Search for the cell housing the specified text and yield its (X, Y) center coordinate. 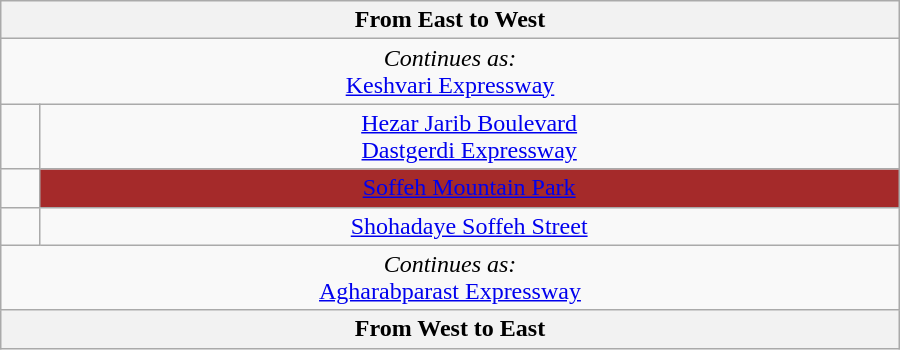
Soffeh Mountain Park (469, 188)
Shohadaye Soffeh Street (469, 226)
From West to East (450, 329)
From East to West (450, 20)
Continues as: Agharabparast Expressway (450, 278)
Continues as: Keshvari Expressway (450, 72)
Hezar Jarib Boulevard Dastgerdi Expressway (469, 136)
